For the text-containing cell, return its midpoint in [X, Y] coordinate format. 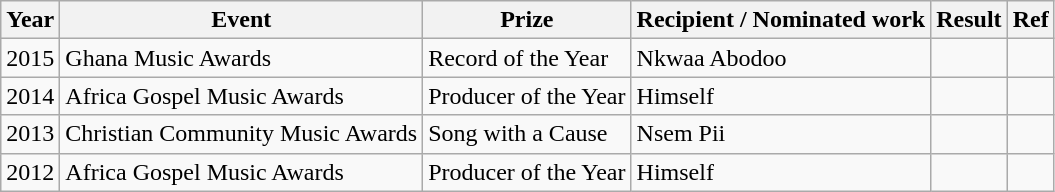
2014 [30, 96]
2013 [30, 134]
Ref [1030, 20]
2015 [30, 58]
Prize [527, 20]
Recipient / Nominated work [781, 20]
Result [969, 20]
Year [30, 20]
Christian Community Music Awards [242, 134]
Event [242, 20]
2012 [30, 172]
Song with a Cause [527, 134]
Nsem Pii [781, 134]
Ghana Music Awards [242, 58]
Nkwaa Abodoo [781, 58]
Record of the Year [527, 58]
